Locate the cell with the specified text and output its (x, y) center coordinate. 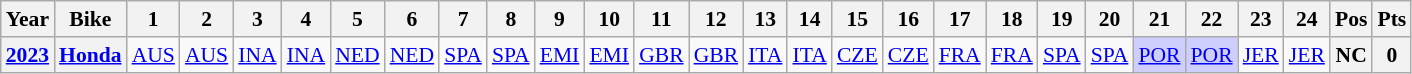
7 (463, 19)
NC (1352, 55)
Pos (1352, 19)
6 (412, 19)
16 (908, 19)
1 (154, 19)
15 (858, 19)
0 (1392, 55)
Year (28, 19)
14 (809, 19)
Bike (90, 19)
20 (1110, 19)
18 (1012, 19)
12 (716, 19)
24 (1307, 19)
11 (662, 19)
3 (257, 19)
21 (1159, 19)
10 (609, 19)
4 (306, 19)
9 (560, 19)
23 (1261, 19)
17 (960, 19)
Honda (90, 55)
2023 (28, 55)
22 (1212, 19)
Pts (1392, 19)
5 (357, 19)
8 (511, 19)
13 (765, 19)
19 (1062, 19)
2 (206, 19)
